Identify which cell holds the provided text, then report its [X, Y] central coordinate. 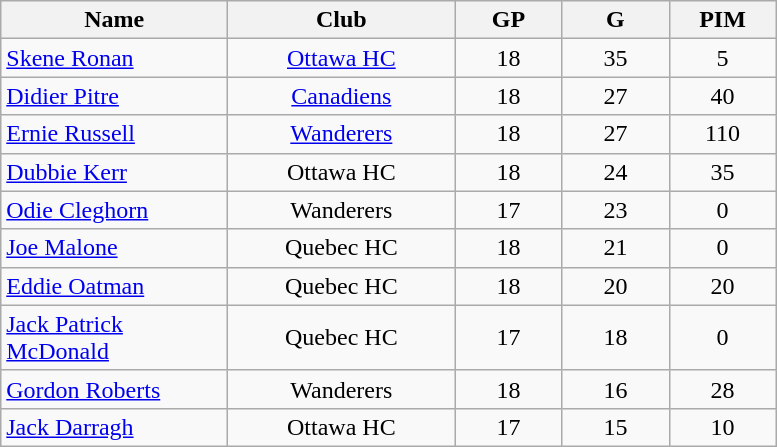
Skene Ronan [114, 58]
Club [342, 20]
Eddie Oatman [114, 286]
Joe Malone [114, 248]
Odie Cleghorn [114, 210]
Gordon Roberts [114, 389]
110 [722, 134]
Name [114, 20]
24 [616, 172]
Dubbie Kerr [114, 172]
Jack Darragh [114, 427]
28 [722, 389]
23 [616, 210]
G [616, 20]
16 [616, 389]
10 [722, 427]
Jack Patrick McDonald [114, 338]
Ernie Russell [114, 134]
40 [722, 96]
GP [508, 20]
Didier Pitre [114, 96]
Canadiens [342, 96]
5 [722, 58]
21 [616, 248]
PIM [722, 20]
15 [616, 427]
